Determine the [X, Y] coordinate at the center of the cell enclosing the given text.  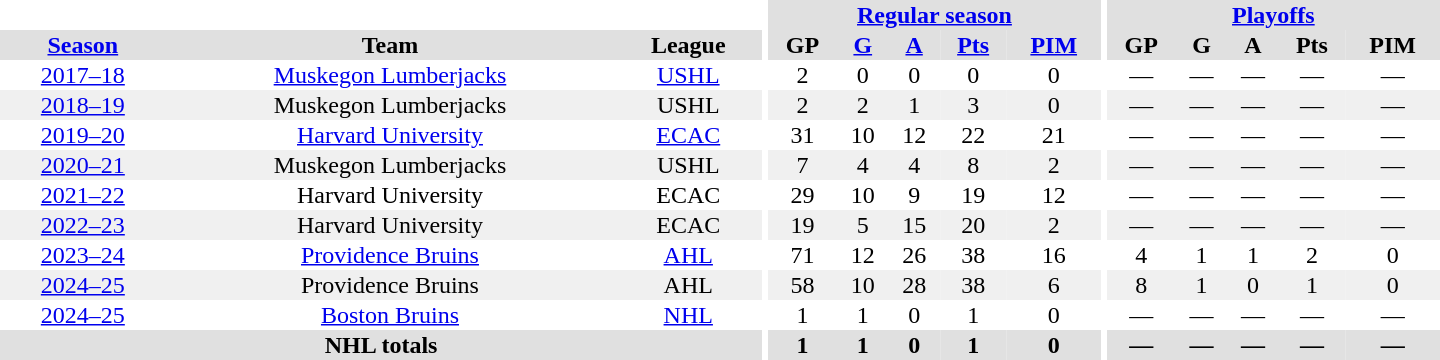
2023–24 [83, 255]
28 [914, 285]
Season [83, 45]
League [688, 45]
3 [974, 105]
15 [914, 225]
NHL totals [381, 345]
71 [802, 255]
16 [1054, 255]
2022–23 [83, 225]
7 [802, 165]
Regular season [934, 15]
26 [914, 255]
22 [974, 135]
6 [1054, 285]
5 [862, 225]
NHL [688, 315]
2018–19 [83, 105]
2017–18 [83, 75]
58 [802, 285]
Playoffs [1274, 15]
2019–20 [83, 135]
Boston Bruins [390, 315]
2020–21 [83, 165]
21 [1054, 135]
20 [974, 225]
Team [390, 45]
9 [914, 195]
2021–22 [83, 195]
29 [802, 195]
31 [802, 135]
